Detect which cell encompasses the target text, then output its [X, Y] center coordinate. 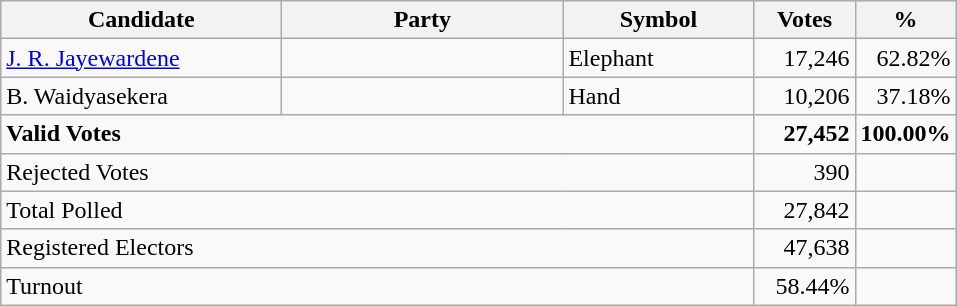
Registered Electors [378, 248]
27,452 [804, 134]
Symbol [658, 20]
10,206 [804, 96]
62.82% [906, 58]
Rejected Votes [378, 172]
B. Waidyasekera [142, 96]
Valid Votes [378, 134]
Party [422, 20]
Votes [804, 20]
390 [804, 172]
Turnout [378, 286]
27,842 [804, 210]
Total Polled [378, 210]
47,638 [804, 248]
100.00% [906, 134]
Hand [658, 96]
J. R. Jayewardene [142, 58]
Candidate [142, 20]
37.18% [906, 96]
58.44% [804, 286]
17,246 [804, 58]
Elephant [658, 58]
% [906, 20]
